Return the [X, Y] coordinate for the center point of the cell that contains the specified text.  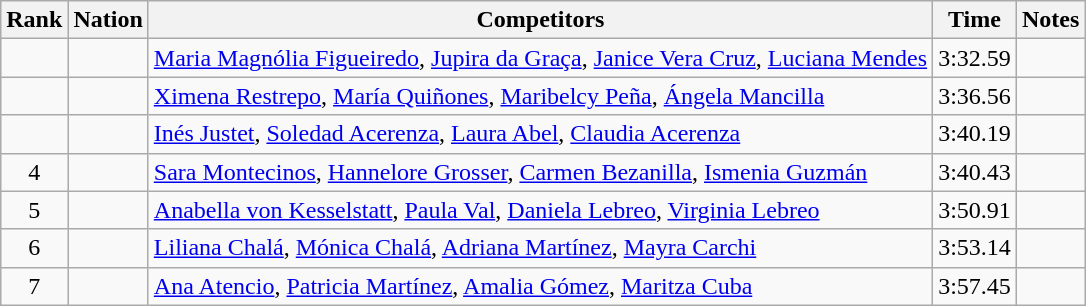
Competitors [540, 20]
Anabella von Kesselstatt, Paula Val, Daniela Lebreo, Virginia Lebreo [540, 210]
Sara Montecinos, Hannelore Grosser, Carmen Bezanilla, Ismenia Guzmán [540, 172]
5 [34, 210]
Notes [1050, 20]
Ximena Restrepo, María Quiñones, Maribelcy Peña, Ángela Mancilla [540, 96]
Maria Magnólia Figueiredo, Jupira da Graça, Janice Vera Cruz, Luciana Mendes [540, 58]
6 [34, 248]
3:40.43 [975, 172]
4 [34, 172]
Rank [34, 20]
7 [34, 286]
Ana Atencio, Patricia Martínez, Amalia Gómez, Maritza Cuba [540, 286]
Liliana Chalá, Mónica Chalá, Adriana Martínez, Mayra Carchi [540, 248]
3:40.19 [975, 134]
Inés Justet, Soledad Acerenza, Laura Abel, Claudia Acerenza [540, 134]
3:32.59 [975, 58]
3:50.91 [975, 210]
Nation [108, 20]
3:57.45 [975, 286]
3:36.56 [975, 96]
Time [975, 20]
3:53.14 [975, 248]
